Extract the [X, Y] coordinate from the center of the cell holding the provided text.  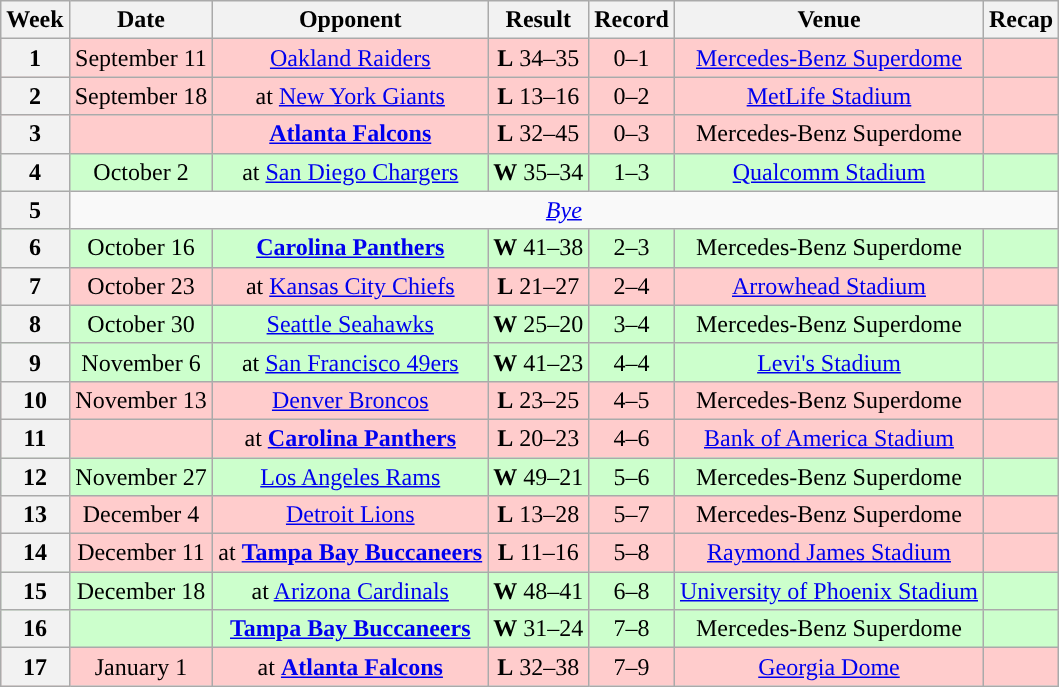
Denver Broncos [350, 400]
MetLife Stadium [828, 96]
October 2 [141, 172]
2–4 [632, 286]
W 41–23 [538, 362]
10 [35, 400]
Los Angeles Rams [350, 477]
5–7 [632, 515]
at Carolina Panthers [350, 438]
September 18 [141, 96]
December 11 [141, 553]
1–3 [632, 172]
Venue [828, 20]
Bye [564, 210]
Atlanta Falcons [350, 134]
7 [35, 286]
5 [35, 210]
6 [35, 248]
September 11 [141, 58]
Seattle Seahawks [350, 324]
Recap [1022, 20]
L 20–23 [538, 438]
L 21–27 [538, 286]
Raymond James Stadium [828, 553]
W 25–20 [538, 324]
6–8 [632, 591]
November 27 [141, 477]
Qualcomm Stadium [828, 172]
Oakland Raiders [350, 58]
Arrowhead Stadium [828, 286]
L 11–16 [538, 553]
13 [35, 515]
December 4 [141, 515]
4–5 [632, 400]
November 6 [141, 362]
L 32–38 [538, 667]
W 31–24 [538, 629]
L 32–45 [538, 134]
15 [35, 591]
Levi's Stadium [828, 362]
at Atlanta Falcons [350, 667]
14 [35, 553]
4–4 [632, 362]
January 1 [141, 667]
November 13 [141, 400]
Carolina Panthers [350, 248]
0–2 [632, 96]
7–8 [632, 629]
October 16 [141, 248]
Result [538, 20]
at San Francisco 49ers [350, 362]
3–4 [632, 324]
9 [35, 362]
W 41–38 [538, 248]
Opponent [350, 20]
W 48–41 [538, 591]
16 [35, 629]
L 13–16 [538, 96]
L 34–35 [538, 58]
at New York Giants [350, 96]
2 [35, 96]
7–9 [632, 667]
L 13–28 [538, 515]
at Arizona Cardinals [350, 591]
1 [35, 58]
at San Diego Chargers [350, 172]
at Tampa Bay Buccaneers [350, 553]
Week [35, 20]
L 23–25 [538, 400]
5–8 [632, 553]
October 30 [141, 324]
4 [35, 172]
October 23 [141, 286]
University of Phoenix Stadium [828, 591]
Tampa Bay Buccaneers [350, 629]
Bank of America Stadium [828, 438]
12 [35, 477]
2–3 [632, 248]
4–6 [632, 438]
Detroit Lions [350, 515]
0–1 [632, 58]
5–6 [632, 477]
11 [35, 438]
8 [35, 324]
Date [141, 20]
Record [632, 20]
at Kansas City Chiefs [350, 286]
17 [35, 667]
Georgia Dome [828, 667]
W 49–21 [538, 477]
3 [35, 134]
December 18 [141, 591]
W 35–34 [538, 172]
0–3 [632, 134]
